Search for the cell housing the specified text and yield its [X, Y] center coordinate. 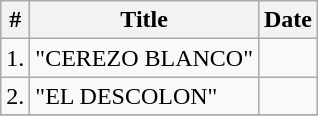
1. [16, 58]
# [16, 20]
2. [16, 96]
Date [288, 20]
Title [144, 20]
"CEREZO BLANCO" [144, 58]
"EL DESCOLON" [144, 96]
